Provide the [X, Y] coordinate of the cell's center where the given text is located.  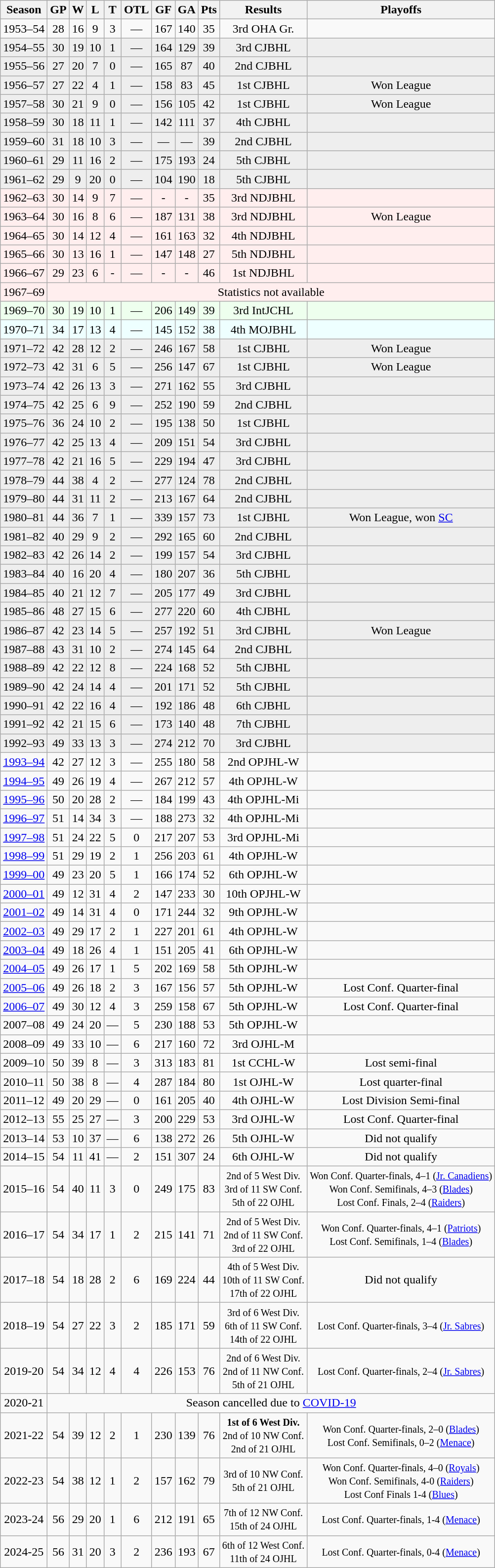
4th MOJBHL [263, 330]
271 [163, 386]
3rd OJHL-W [263, 1119]
166 [163, 875]
174 [187, 875]
255 [163, 762]
149 [187, 311]
131 [187, 216]
4th of 5 West Div.10th of 11 SW Conf.17th of 22 OJHL [263, 1280]
1990–91 [24, 705]
87 [187, 66]
142 [163, 123]
1957–58 [24, 104]
47 [208, 461]
1972–73 [24, 367]
2006–07 [24, 1006]
9th OPJHL-W [263, 912]
287 [163, 1081]
2002–03 [24, 931]
1976–77 [24, 442]
81 [208, 1063]
339 [163, 517]
257 [163, 630]
1966–67 [24, 273]
Lost Conf. Quarter-finals, 0-4 (Menace) [401, 1551]
3rd IntJCHL [263, 311]
1960–61 [24, 160]
1st of 6 West Div.2nd of 10 NW Conf.2nd of 21 OJHL [263, 1435]
5th NDJBHL [263, 254]
292 [163, 536]
1st NDJBHL [263, 273]
W [78, 10]
1982–83 [24, 555]
2014–15 [24, 1157]
220 [187, 612]
215 [163, 1235]
2016–17 [24, 1235]
Lost Conf. Quarter-finals, 3–4 (Jr. Sabres) [401, 1325]
1987–88 [24, 649]
2023-24 [24, 1520]
3rd of 10 NW Conf.5th of 21 OJHL [263, 1481]
T [113, 10]
233 [187, 894]
OTL [136, 10]
173 [163, 724]
1963–64 [24, 216]
195 [163, 423]
Playoffs [401, 10]
148 [187, 254]
1964–65 [24, 236]
177 [187, 593]
Season cancelled due to COVID-19 [271, 1403]
1977–78 [24, 461]
2018–19 [24, 1325]
1971–72 [24, 348]
1978–79 [24, 480]
Lost Conf. Quarter-finals, 1-4 (Menace) [401, 1520]
194 [187, 461]
2022-23 [24, 1481]
124 [187, 480]
6th OJHL-W [263, 1157]
313 [163, 1063]
105 [187, 104]
104 [163, 179]
1983–84 [24, 574]
6th of 12 West Conf.11th of 24 OJHL [263, 1551]
203 [187, 856]
1958–59 [24, 123]
10th OPJHL-W [263, 894]
272 [187, 1138]
246 [163, 348]
164 [163, 47]
1998–99 [24, 856]
2010–11 [24, 1081]
1970–71 [24, 330]
2008–09 [24, 1044]
73 [208, 517]
2003–04 [24, 950]
1967–69 [24, 292]
249 [163, 1189]
1969–70 [24, 311]
70 [208, 743]
1962–63 [24, 198]
72 [208, 1044]
2019-20 [24, 1371]
7th of 12 NW Conf.15th of 24 OJHL [263, 1520]
2005–06 [24, 988]
2nd OPJHL-W [263, 762]
226 [163, 1371]
1989–90 [24, 687]
185 [163, 1325]
1954–55 [24, 47]
1980–81 [24, 517]
2012–13 [24, 1119]
Lost Conf. Quarter-finals, 2–4 (Jr. Sabres) [401, 1371]
1991–92 [24, 724]
5th OJHL-W [263, 1138]
Lost semi-final [401, 1063]
6th CJBHL [263, 705]
4th NDJBHL [263, 236]
267 [163, 781]
186 [187, 705]
80 [208, 1081]
259 [163, 1006]
206 [163, 311]
2007–08 [24, 1025]
200 [163, 1119]
1974–75 [24, 405]
160 [187, 1044]
1992–93 [24, 743]
1st CCHL-W [263, 1063]
307 [187, 1157]
Won League, won SC [401, 517]
1979–80 [24, 498]
202 [163, 969]
187 [163, 216]
209 [163, 442]
252 [163, 405]
1988–89 [24, 668]
65 [208, 1520]
GP [58, 10]
191 [187, 1520]
2020-21 [24, 1403]
7th CJBHL [263, 724]
Won Conf. Quarter-finals, 4–1 (Patriots)Lost Conf. Semifinals, 1–4 (Blades) [401, 1235]
1986–87 [24, 630]
L [95, 10]
Lost quarter-final [401, 1081]
1956–57 [24, 85]
Season [24, 10]
Lost Division Semi-final [401, 1100]
1973–74 [24, 386]
45 [208, 85]
78 [208, 480]
46 [208, 273]
163 [187, 236]
71 [208, 1235]
153 [187, 1371]
1975–76 [24, 423]
1999–00 [24, 875]
129 [187, 47]
168 [187, 668]
227 [163, 931]
2nd of 6 West Div.2nd of 11 NW Conf.5th of 21 OJHL [263, 1371]
1955–56 [24, 66]
2nd of 5 West Div.2nd of 11 SW Conf.3rd of 22 OJHL [263, 1235]
2000–01 [24, 894]
152 [187, 330]
3rd OPJHL-Mi [263, 837]
1994–95 [24, 781]
139 [187, 1435]
2009–10 [24, 1063]
1965–66 [24, 254]
183 [187, 1063]
79 [208, 1481]
1985–86 [24, 612]
2024-25 [24, 1551]
2001–02 [24, 912]
273 [187, 818]
1953–54 [24, 29]
1st OJHL-W [263, 1081]
3rd OJHL-M [263, 1044]
236 [163, 1551]
2004–05 [24, 969]
2nd of 5 West Div.3rd of 11 SW Conf.5th of 22 OJHL [263, 1189]
141 [187, 1235]
1993–94 [24, 762]
1996–97 [24, 818]
Statistics not available [271, 292]
213 [163, 498]
4th OJHL-W [263, 1100]
111 [187, 123]
2021-22 [24, 1435]
Results [263, 10]
2013–14 [24, 1138]
Won Conf. Quarter-finals, 4–1 (Jr. Canadiens)Won Conf. Semifinals, 4–3 (Blades)Lost Conf. Finals, 2–4 (Raiders) [401, 1189]
Won Conf. Quarter-finals, 4–0 (Royals)Won Conf. Semifinals, 4-0 (Raiders)Lost Conf Finals 1-4 (Blues) [401, 1481]
3rd OHA Gr. [263, 29]
GA [187, 10]
244 [187, 912]
3rd of 6 West Div.6th of 11 SW Conf.14th of 22 OJHL [263, 1325]
GF [163, 10]
1995–96 [24, 799]
1984–85 [24, 593]
Pts [208, 10]
1997–98 [24, 837]
1961–62 [24, 179]
2015–16 [24, 1189]
1981–82 [24, 536]
2011–12 [24, 1100]
2017–18 [24, 1280]
1959–60 [24, 141]
Won Conf. Quarter-finals, 2–0 (Blades)Lost Conf. Semifinals, 0–2 (Menace) [401, 1435]
